Identify which cell holds the provided text, then report its (X, Y) central coordinate. 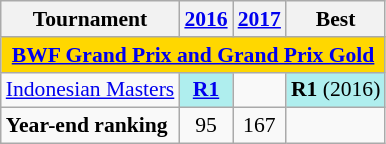
R1 (206, 90)
2016 (206, 19)
95 (206, 126)
BWF Grand Prix and Grand Prix Gold (194, 55)
Best (336, 19)
167 (260, 126)
Year-end ranking (90, 126)
Indonesian Masters (90, 90)
R1 (2016) (336, 90)
Tournament (90, 19)
2017 (260, 19)
